Find where the given text appears and provide that cell's center as (x, y) coordinate. 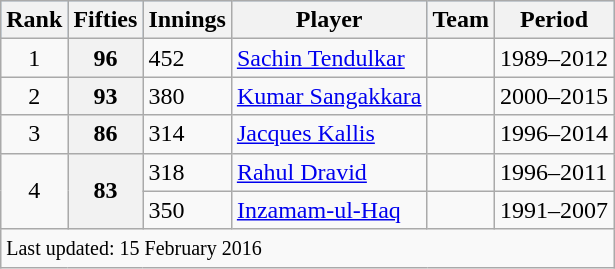
452 (187, 58)
83 (106, 191)
380 (187, 96)
Jacques Kallis (329, 134)
1 (34, 58)
Last updated: 15 February 2016 (308, 248)
2000–2015 (554, 96)
Player (329, 20)
93 (106, 96)
86 (106, 134)
1996–2011 (554, 172)
Period (554, 20)
1996–2014 (554, 134)
Rahul Dravid (329, 172)
1991–2007 (554, 210)
Inzamam-ul-Haq (329, 210)
Kumar Sangakkara (329, 96)
4 (34, 191)
2 (34, 96)
350 (187, 210)
96 (106, 58)
1989–2012 (554, 58)
3 (34, 134)
Team (461, 20)
Sachin Tendulkar (329, 58)
Innings (187, 20)
314 (187, 134)
Rank (34, 20)
Fifties (106, 20)
318 (187, 172)
